Locate the cell with the specified text and output its [x, y] center coordinate. 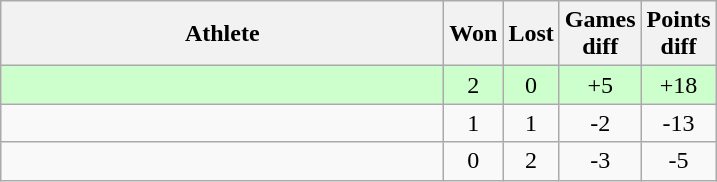
-13 [678, 123]
+5 [600, 85]
-2 [600, 123]
Athlete [222, 34]
-3 [600, 161]
Lost [531, 34]
Pointsdiff [678, 34]
Won [474, 34]
Gamesdiff [600, 34]
+18 [678, 85]
-5 [678, 161]
